Locate the cell with the specified text and output its [x, y] center coordinate. 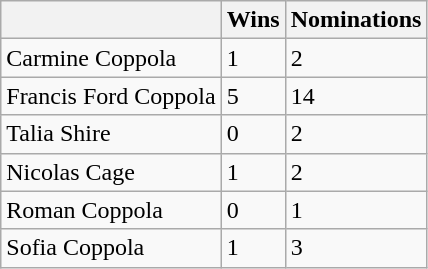
3 [356, 248]
Nicolas Cage [111, 172]
Sofia Coppola [111, 248]
Nominations [356, 20]
Wins [253, 20]
14 [356, 96]
5 [253, 96]
Francis Ford Coppola [111, 96]
Carmine Coppola [111, 58]
Talia Shire [111, 134]
Roman Coppola [111, 210]
